Pinpoint the cell where the given text exists, returning its [X, Y] midpoint coordinate. 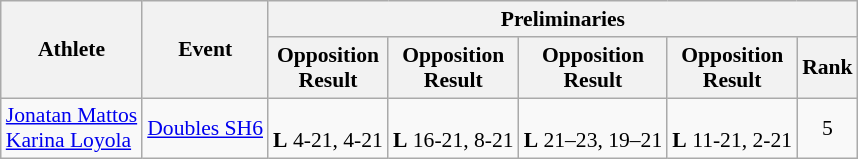
Rank [828, 68]
5 [828, 128]
L 16-21, 8-21 [454, 128]
L 11-21, 2-21 [732, 128]
L 4-21, 4-21 [328, 128]
Preliminaries [563, 19]
L 21–23, 19–21 [594, 128]
Event [205, 50]
Athlete [72, 50]
Jonatan MattosKarina Loyola [72, 128]
Doubles SH6 [205, 128]
